Search for the cell housing the specified text and yield its (X, Y) center coordinate. 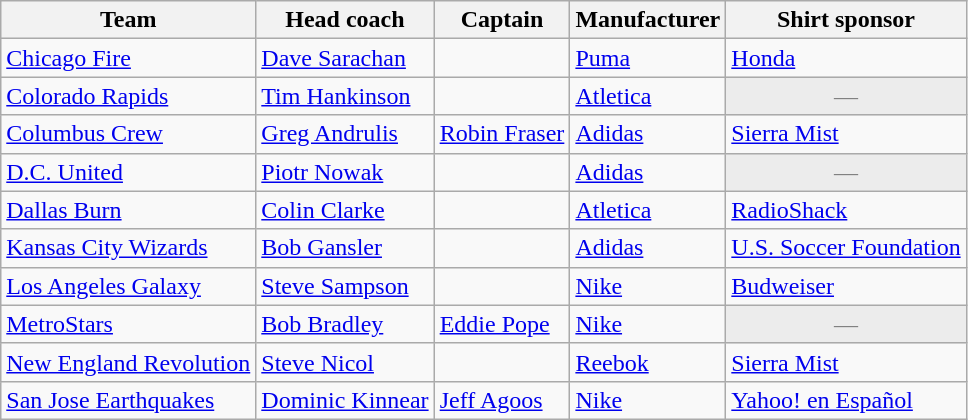
Manufacturer (648, 20)
Puma (648, 58)
Colorado Rapids (128, 96)
Columbus Crew (128, 134)
Reebok (648, 362)
D.C. United (128, 172)
Dave Sarachan (345, 58)
Tim Hankinson (345, 96)
San Jose Earthquakes (128, 400)
Head coach (345, 20)
Eddie Pope (502, 324)
Bob Gansler (345, 248)
Steve Sampson (345, 286)
Jeff Agoos (502, 400)
Colin Clarke (345, 210)
RadioShack (846, 210)
Captain (502, 20)
Dallas Burn (128, 210)
Kansas City Wizards (128, 248)
New England Revolution (128, 362)
Greg Andrulis (345, 134)
MetroStars (128, 324)
Robin Fraser (502, 134)
U.S. Soccer Foundation (846, 248)
Bob Bradley (345, 324)
Piotr Nowak (345, 172)
Team (128, 20)
Chicago Fire (128, 58)
Honda (846, 58)
Los Angeles Galaxy (128, 286)
Shirt sponsor (846, 20)
Dominic Kinnear (345, 400)
Yahoo! en Español (846, 400)
Budweiser (846, 286)
Steve Nicol (345, 362)
